From the cell containing the given text, extract its center point as [x, y] coordinate. 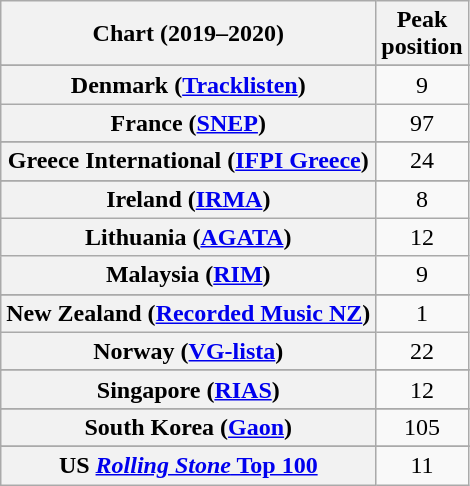
New Zealand (Recorded Music NZ) [188, 313]
Norway (VG-lista) [188, 351]
8 [422, 199]
Lithuania (AGATA) [188, 237]
Singapore (RIAS) [188, 389]
97 [422, 123]
France (SNEP) [188, 123]
24 [422, 161]
Denmark (Tracklisten) [188, 85]
Chart (2019–2020) [188, 34]
US Rolling Stone Top 100 [188, 465]
Ireland (IRMA) [188, 199]
105 [422, 427]
11 [422, 465]
Peakposition [422, 34]
1 [422, 313]
22 [422, 351]
South Korea (Gaon) [188, 427]
Malaysia (RIM) [188, 275]
Greece International (IFPI Greece) [188, 161]
